For the text-containing cell, return its midpoint in [x, y] coordinate format. 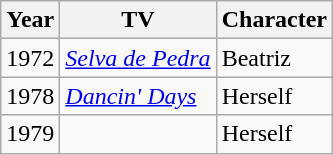
Selva de Pedra [138, 58]
Beatriz [274, 58]
1978 [30, 96]
Dancin' Days [138, 96]
TV [138, 20]
1979 [30, 134]
1972 [30, 58]
Year [30, 20]
Character [274, 20]
